Search for the cell housing the specified text and yield its (X, Y) center coordinate. 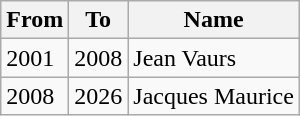
From (35, 20)
Name (214, 20)
Jean Vaurs (214, 58)
2001 (35, 58)
Jacques Maurice (214, 96)
To (98, 20)
2026 (98, 96)
